Return the (x, y) coordinate for the center point of the cell that contains the specified text.  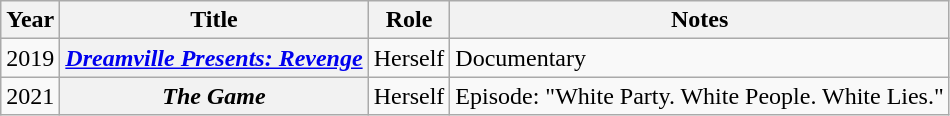
Documentary (700, 58)
Title (214, 20)
The Game (214, 96)
Notes (700, 20)
Dreamville Presents: Revenge (214, 58)
Role (409, 20)
2019 (30, 58)
Year (30, 20)
Episode: "White Party. White People. White Lies." (700, 96)
2021 (30, 96)
